Return (X, Y) of the center of cell containing provided text 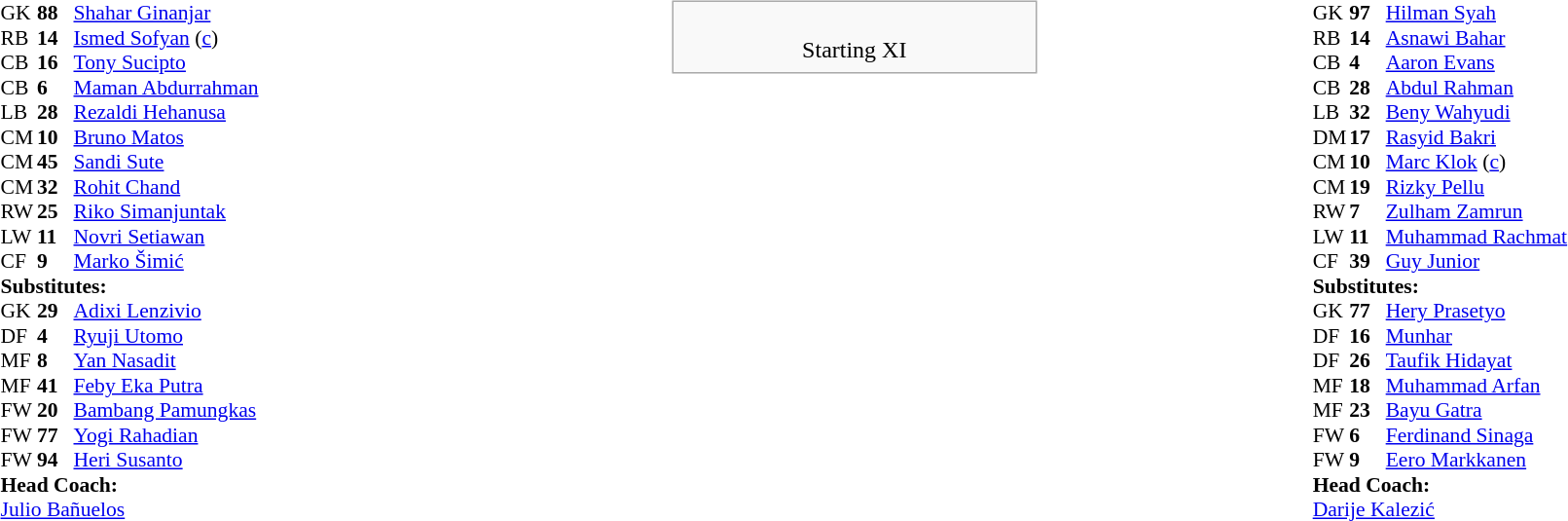
17 (1367, 137)
Rizky Pellu (1477, 187)
Bambang Pamungkas (166, 410)
Heri Susanto (166, 461)
Muhammad Rachmat (1477, 237)
Aaron Evans (1477, 63)
39 (1367, 262)
Ferdinand Sinaga (1477, 435)
Eero Markkanen (1477, 461)
Sandi Sute (166, 163)
Tony Sucipto (166, 63)
Starting XI (855, 37)
Adixi Lenzivio (166, 311)
Hilman Syah (1477, 13)
41 (55, 386)
23 (1367, 410)
Maman Abdurrahman (166, 88)
7 (1367, 211)
Rezaldi Hehanusa (166, 112)
Munhar (1477, 336)
Beny Wahyudi (1477, 112)
20 (55, 410)
Marko Šimić (166, 262)
Ryuji Utomo (166, 336)
18 (1367, 386)
Yan Nasadit (166, 361)
29 (55, 311)
25 (55, 211)
Bayu Gatra (1477, 410)
94 (55, 461)
DM (1331, 137)
Asnawi Bahar (1477, 38)
Taufik Hidayat (1477, 361)
Hery Prasetyo (1477, 311)
Marc Klok (c) (1477, 163)
Ismed Sofyan (c) (166, 38)
Yogi Rahadian (166, 435)
Rasyid Bakri (1477, 137)
8 (55, 361)
Shahar Ginanjar (166, 13)
19 (1367, 187)
Zulham Zamrun (1477, 211)
Rohit Chand (166, 187)
Guy Junior (1477, 262)
45 (55, 163)
Muhammad Arfan (1477, 386)
Riko Simanjuntak (166, 211)
Feby Eka Putra (166, 386)
26 (1367, 361)
88 (55, 13)
97 (1367, 13)
Novri Setiawan (166, 237)
Bruno Matos (166, 137)
Abdul Rahman (1477, 88)
